Extract the [X, Y] coordinate from the center of the cell holding the provided text.  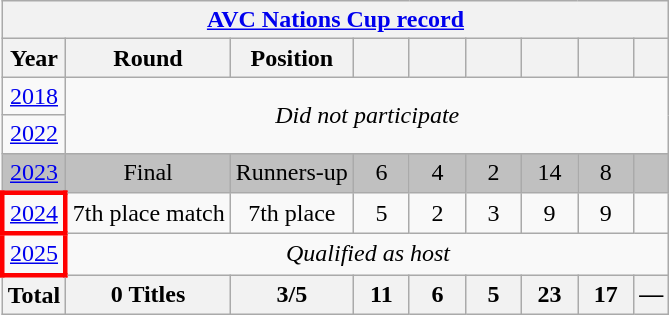
3 [493, 214]
4 [437, 173]
Position [292, 58]
7th place match [148, 214]
— [652, 295]
2023 [34, 173]
14 [550, 173]
8 [606, 173]
Qualified as host [368, 254]
Runners-up [292, 173]
0 Titles [148, 295]
2018 [34, 96]
AVC Nations Cup record [335, 20]
Round [148, 58]
23 [550, 295]
Final [148, 173]
2022 [34, 134]
7th place [292, 214]
2024 [34, 214]
17 [606, 295]
2025 [34, 254]
Year [34, 58]
Total [34, 295]
11 [381, 295]
3/5 [292, 295]
Did not participate [368, 115]
